Return the [X, Y] coordinate for the center point of the cell that contains the specified text.  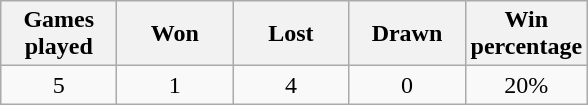
Win percentage [526, 34]
Lost [291, 34]
Won [175, 34]
1 [175, 85]
Drawn [407, 34]
20% [526, 85]
4 [291, 85]
5 [59, 85]
0 [407, 85]
Games played [59, 34]
